Pinpoint the cell where the given text exists, returning its (x, y) midpoint coordinate. 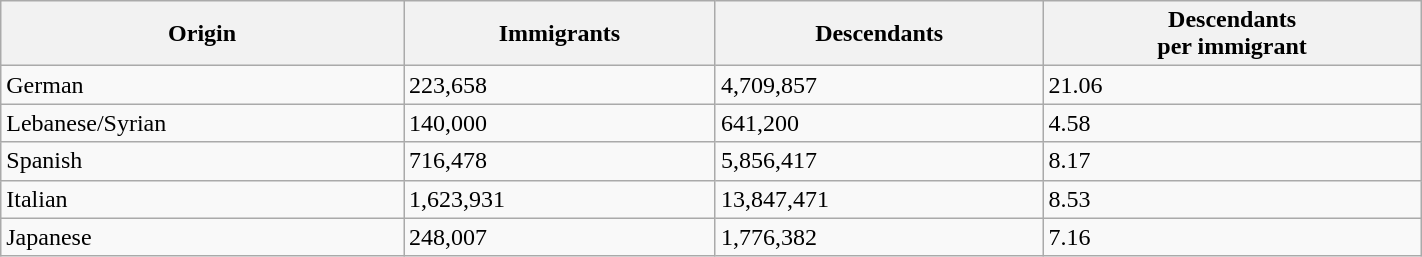
Italian (202, 199)
223,658 (560, 85)
Origin (202, 34)
1,623,931 (560, 199)
248,007 (560, 237)
German (202, 85)
Descendants per immigrant (1232, 34)
4,709,857 (879, 85)
7.16 (1232, 237)
21.06 (1232, 85)
Lebanese/Syrian (202, 123)
8.53 (1232, 199)
Japanese (202, 237)
1,776,382 (879, 237)
Spanish (202, 161)
8.17 (1232, 161)
4.58 (1232, 123)
5,856,417 (879, 161)
Immigrants (560, 34)
641,200 (879, 123)
140,000 (560, 123)
716,478 (560, 161)
Descendants (879, 34)
13,847,471 (879, 199)
